Scan for the cell matching the given text and deliver its [x, y] coordinate at center. 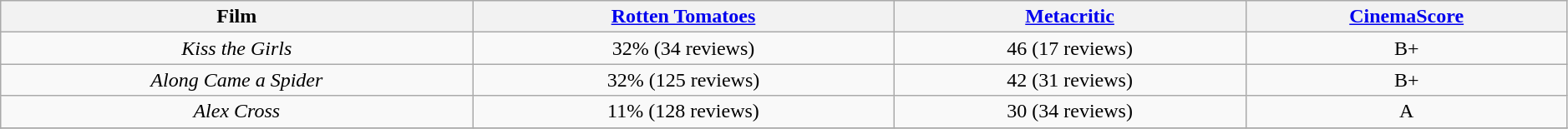
46 (17 reviews) [1069, 48]
Alex Cross [237, 112]
CinemaScore [1407, 17]
A [1407, 112]
42 (31 reviews) [1069, 80]
Metacritic [1069, 17]
32% (34 reviews) [683, 48]
Film [237, 17]
30 (34 reviews) [1069, 112]
Kiss the Girls [237, 48]
Rotten Tomatoes [683, 17]
11% (128 reviews) [683, 112]
32% (125 reviews) [683, 80]
Along Came a Spider [237, 80]
